From the cell containing the given text, extract its center point as [x, y] coordinate. 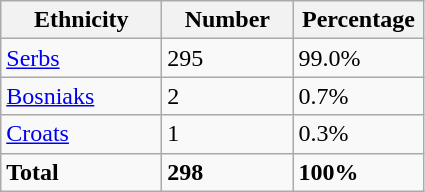
Number [228, 20]
0.3% [358, 134]
0.7% [358, 96]
Total [82, 172]
Serbs [82, 58]
Percentage [358, 20]
100% [358, 172]
1 [228, 134]
99.0% [358, 58]
Bosniaks [82, 96]
Ethnicity [82, 20]
Croats [82, 134]
2 [228, 96]
295 [228, 58]
298 [228, 172]
